Return the [X, Y] coordinate for the center point of the cell that contains the specified text.  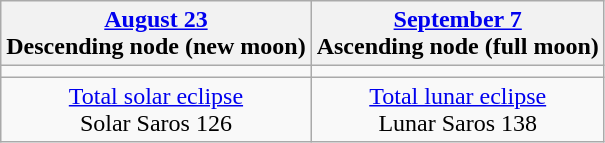
Total solar eclipseSolar Saros 126 [156, 110]
Total lunar eclipseLunar Saros 138 [458, 110]
August 23Descending node (new moon) [156, 34]
September 7Ascending node (full moon) [458, 34]
